From the cell containing the given text, extract its center point as (x, y) coordinate. 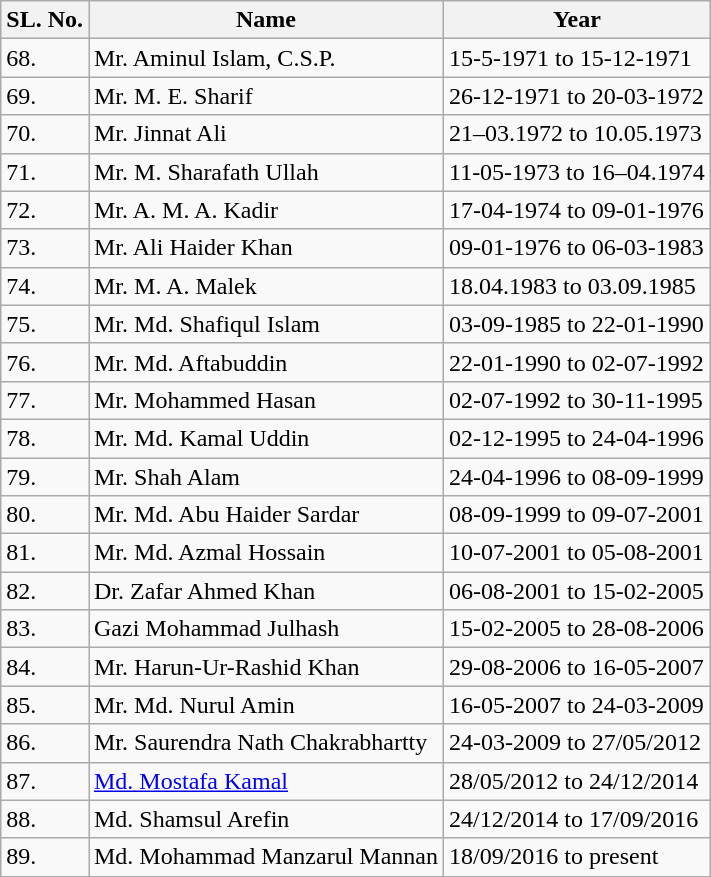
Mr. Aminul Islam, C.S.P. (266, 58)
70. (45, 134)
83. (45, 629)
Mr. Md. Nurul Amin (266, 705)
15-5-1971 to 15-12-1971 (576, 58)
72. (45, 210)
Md. Mostafa Kamal (266, 781)
28/05/2012 to 24/12/2014 (576, 781)
Mr. Harun-Ur-Rashid Khan (266, 667)
Mr. M. A. Malek (266, 286)
Mr. Jinnat Ali (266, 134)
08-09-1999 to 09-07-2001 (576, 515)
Mr. Md. Kamal Uddin (266, 438)
73. (45, 248)
15-02-2005 to 28-08-2006 (576, 629)
84. (45, 667)
21–03.1972 to 10.05.1973 (576, 134)
86. (45, 743)
Year (576, 20)
88. (45, 819)
Dr. Zafar Ahmed Khan (266, 591)
74. (45, 286)
Mr. Mohammed Hasan (266, 400)
22-01-1990 to 02-07-1992 (576, 362)
85. (45, 705)
Mr. M. E. Sharif (266, 96)
24/12/2014 to 17/09/2016 (576, 819)
89. (45, 857)
Mr. M. Sharafath Ullah (266, 172)
76. (45, 362)
82. (45, 591)
Mr. Md. Azmal Hossain (266, 553)
Mr. Shah Alam (266, 477)
06-08-2001 to 15-02-2005 (576, 591)
Name (266, 20)
77. (45, 400)
Md. Shamsul Arefin (266, 819)
16-05-2007 to 24-03-2009 (576, 705)
Mr. Md. Abu Haider Sardar (266, 515)
Mr. Md. Shafiqul Islam (266, 324)
02-07-1992 to 30-11-1995 (576, 400)
68. (45, 58)
Md. Mohammad Manzarul Mannan (266, 857)
79. (45, 477)
18.04.1983 to 03.09.1985 (576, 286)
Mr. Saurendra Nath Chakrabhartty (266, 743)
18/09/2016 to present (576, 857)
26-12-1971 to 20-03-1972 (576, 96)
02-12-1995 to 24-04-1996 (576, 438)
71. (45, 172)
78. (45, 438)
Mr. A. M. A. Kadir (266, 210)
09-01-1976 to 06-03-1983 (576, 248)
11-05-1973 to 16–04.1974 (576, 172)
87. (45, 781)
81. (45, 553)
Gazi Mohammad Julhash (266, 629)
Mr. Md. Aftabuddin (266, 362)
29-08-2006 to 16-05-2007 (576, 667)
SL. No. (45, 20)
24-04-1996 to 08-09-1999 (576, 477)
80. (45, 515)
17-04-1974 to 09-01-1976 (576, 210)
10-07-2001 to 05-08-2001 (576, 553)
69. (45, 96)
24-03-2009 to 27/05/2012 (576, 743)
75. (45, 324)
03-09-1985 to 22-01-1990 (576, 324)
Mr. Ali Haider Khan (266, 248)
